Detect which cell encompasses the target text, then output its (x, y) center coordinate. 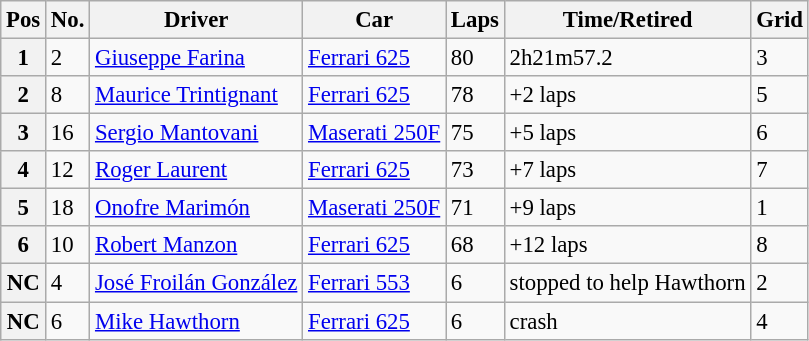
78 (476, 95)
68 (476, 245)
+2 laps (628, 95)
10 (68, 245)
7 (780, 170)
Sergio Mantovani (196, 133)
80 (476, 58)
+7 laps (628, 170)
Onofre Marimón (196, 208)
Pos (24, 20)
+9 laps (628, 208)
73 (476, 170)
Laps (476, 20)
Robert Manzon (196, 245)
crash (628, 321)
Giuseppe Farina (196, 58)
José Froilán González (196, 283)
2h21m57.2 (628, 58)
18 (68, 208)
16 (68, 133)
Maurice Trintignant (196, 95)
+5 laps (628, 133)
Grid (780, 20)
71 (476, 208)
Time/Retired (628, 20)
12 (68, 170)
Car (374, 20)
No. (68, 20)
Roger Laurent (196, 170)
Ferrari 553 (374, 283)
Mike Hawthorn (196, 321)
+12 laps (628, 245)
stopped to help Hawthorn (628, 283)
75 (476, 133)
Driver (196, 20)
